From the cell containing the given text, extract its center point as (X, Y) coordinate. 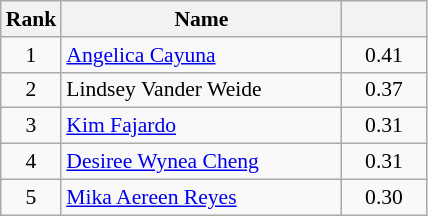
2 (32, 90)
Rank (32, 19)
0.41 (384, 55)
1 (32, 55)
Angelica Cayuna (201, 55)
Name (201, 19)
5 (32, 197)
Desiree Wynea Cheng (201, 162)
Kim Fajardo (201, 126)
Mika Aereen Reyes (201, 197)
Lindsey Vander Weide (201, 90)
4 (32, 162)
3 (32, 126)
0.30 (384, 197)
0.37 (384, 90)
